Detect which cell encompasses the target text, then output its (X, Y) center coordinate. 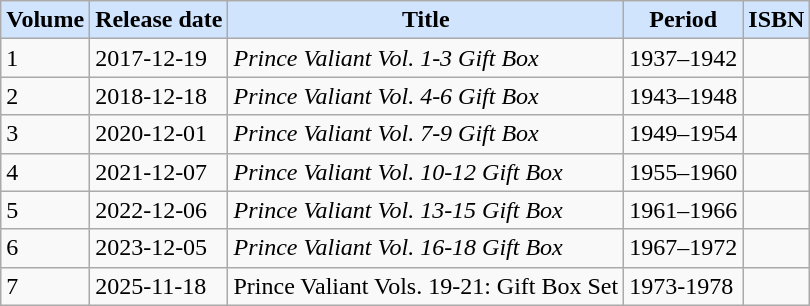
1961–1966 (684, 210)
7 (46, 286)
1955–1960 (684, 172)
2 (46, 96)
1949–1954 (684, 134)
3 (46, 134)
4 (46, 172)
Release date (159, 20)
ISBN (776, 20)
6 (46, 248)
2025-11-18 (159, 286)
5 (46, 210)
Prince Valiant Vols. 19-21: Gift Box Set (426, 286)
Prince Valiant Vol. 10-12 Gift Box (426, 172)
2018-12-18 (159, 96)
2021-12-07 (159, 172)
1967–1972 (684, 248)
Prince Valiant Vol. 13-15 Gift Box (426, 210)
Prince Valiant Vol. 1-3 Gift Box (426, 58)
Period (684, 20)
1937–1942 (684, 58)
1943–1948 (684, 96)
1 (46, 58)
1973-1978 (684, 286)
Prince Valiant Vol. 16-18 Gift Box (426, 248)
2020-12-01 (159, 134)
Title (426, 20)
2023-12-05 (159, 248)
Prince Valiant Vol. 7-9 Gift Box (426, 134)
Volume (46, 20)
2022-12-06 (159, 210)
Prince Valiant Vol. 4-6 Gift Box (426, 96)
2017-12-19 (159, 58)
